Capture the cell that displays the provided text and extract its [x, y] central coordinate. 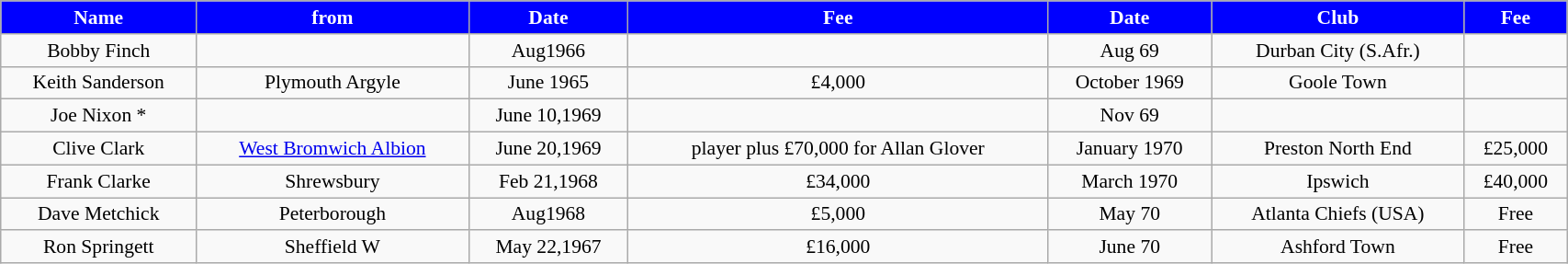
June 10,1969 [548, 116]
Name [99, 17]
Dave Metchick [99, 214]
Club [1337, 17]
Feb 21,1968 [548, 181]
Shrewsbury [333, 181]
Aug 69 [1130, 51]
Clive Clark [99, 149]
Ashford Town [1337, 247]
Aug1966 [548, 51]
Sheffield W [333, 247]
March 1970 [1130, 181]
Ron Springett [99, 247]
Plymouth Argyle [333, 83]
£16,000 [838, 247]
Atlanta Chiefs (USA) [1337, 214]
player plus £70,000 for Allan Glover [838, 149]
Ipswich [1337, 181]
Keith Sanderson [99, 83]
Aug1968 [548, 214]
Durban City (S.Afr.) [1337, 51]
June 20,1969 [548, 149]
Goole Town [1337, 83]
£4,000 [838, 83]
Preston North End [1337, 149]
June 70 [1130, 247]
£34,000 [838, 181]
May 70 [1130, 214]
Joe Nixon * [99, 116]
West Bromwich Albion [333, 149]
October 1969 [1130, 83]
Peterborough [333, 214]
Bobby Finch [99, 51]
from [333, 17]
£5,000 [838, 214]
January 1970 [1130, 149]
Nov 69 [1130, 116]
£25,000 [1516, 149]
June 1965 [548, 83]
Frank Clarke [99, 181]
£40,000 [1516, 181]
May 22,1967 [548, 247]
